Locate the cell with the specified text and output its (X, Y) center coordinate. 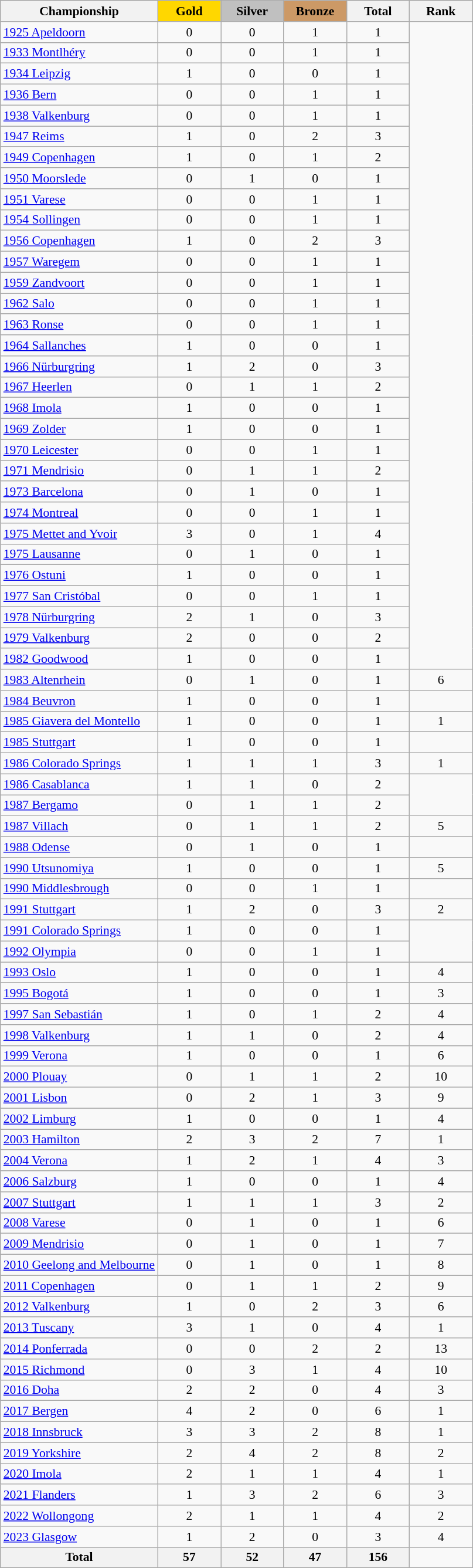
1984 Beuvron (79, 701)
Silver (252, 11)
1988 Odense (79, 847)
156 (377, 1557)
52 (252, 1557)
1979 Valkenburg (79, 638)
1933 Montlhéry (79, 53)
Bronze (315, 11)
1963 Ronse (79, 325)
1959 Zandvoort (79, 283)
1986 Colorado Springs (79, 764)
Gold (189, 11)
1973 Barcelona (79, 492)
2019 Yorkshire (79, 1453)
2008 Varese (79, 1223)
1977 San Cristóbal (79, 597)
47 (315, 1557)
2018 Innsbruck (79, 1432)
2017 Bergen (79, 1411)
1957 Waregem (79, 262)
2004 Verona (79, 1161)
2003 Hamilton (79, 1140)
1986 Casablanca (79, 784)
1975 Lausanne (79, 554)
1971 Mendrisio (79, 471)
2006 Salzburg (79, 1181)
1998 Valkenburg (79, 1035)
1969 Zolder (79, 429)
2020 Imola (79, 1474)
1997 San Sebastián (79, 1014)
1936 Bern (79, 95)
1949 Copenhagen (79, 158)
1947 Reims (79, 137)
1951 Varese (79, 199)
1987 Bergamo (79, 805)
1968 Imola (79, 408)
1978 Nürburgring (79, 617)
1999 Verona (79, 1056)
1991 Stuttgart (79, 910)
Rank (441, 11)
1992 Olympia (79, 951)
1990 Middlesbrough (79, 889)
1990 Utsunomiya (79, 868)
1934 Leipzig (79, 74)
1956 Copenhagen (79, 241)
2007 Stuttgart (79, 1203)
2014 Ponferrada (79, 1349)
1970 Leicester (79, 450)
2021 Flanders (79, 1495)
1985 Stuttgart (79, 743)
2002 Limburg (79, 1119)
1967 Heerlen (79, 387)
1976 Ostuni (79, 575)
1987 Villach (79, 827)
2009 Mendrisio (79, 1244)
1974 Montreal (79, 513)
1964 Sallanches (79, 346)
1993 Oslo (79, 973)
1954 Sollingen (79, 220)
2013 Tuscany (79, 1328)
2001 Lisbon (79, 1098)
1966 Nürburgring (79, 367)
2011 Copenhagen (79, 1286)
1982 Goodwood (79, 659)
1962 Salo (79, 304)
13 (441, 1349)
2000 Plouay (79, 1077)
1925 Apeldoorn (79, 32)
1991 Colorado Springs (79, 931)
2022 Wollongong (79, 1516)
Championship (79, 11)
1975 Mettet and Yvoir (79, 534)
2012 Valkenburg (79, 1307)
1938 Valkenburg (79, 116)
2010 Geelong and Melbourne (79, 1265)
2016 Doha (79, 1390)
1983 Altenrhein (79, 680)
2023 Glasgow (79, 1537)
1950 Moorslede (79, 178)
57 (189, 1557)
1995 Bogotá (79, 994)
1985 Giavera del Montello (79, 722)
2015 Richmond (79, 1370)
